Pinpoint the cell where the given text exists, returning its (x, y) midpoint coordinate. 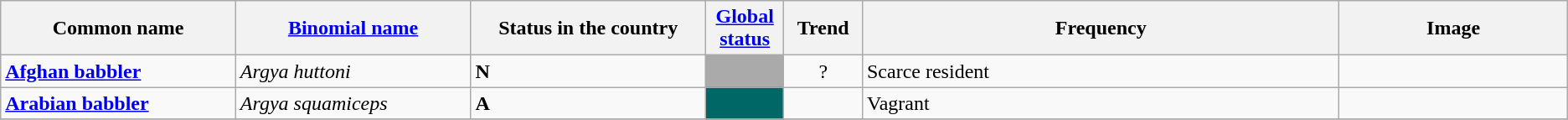
Status in the country (588, 29)
Binomial name (353, 29)
Afghan babbler (119, 71)
? (823, 71)
Common name (119, 29)
Scarce resident (1101, 71)
A (588, 103)
Image (1453, 29)
Argya huttoni (353, 71)
Argya squamiceps (353, 103)
Arabian babbler (119, 103)
Vagrant (1101, 103)
Global status (745, 29)
Trend (823, 29)
Frequency (1101, 29)
N (588, 71)
